Return the [X, Y] coordinate for the center point of the cell that contains the specified text.  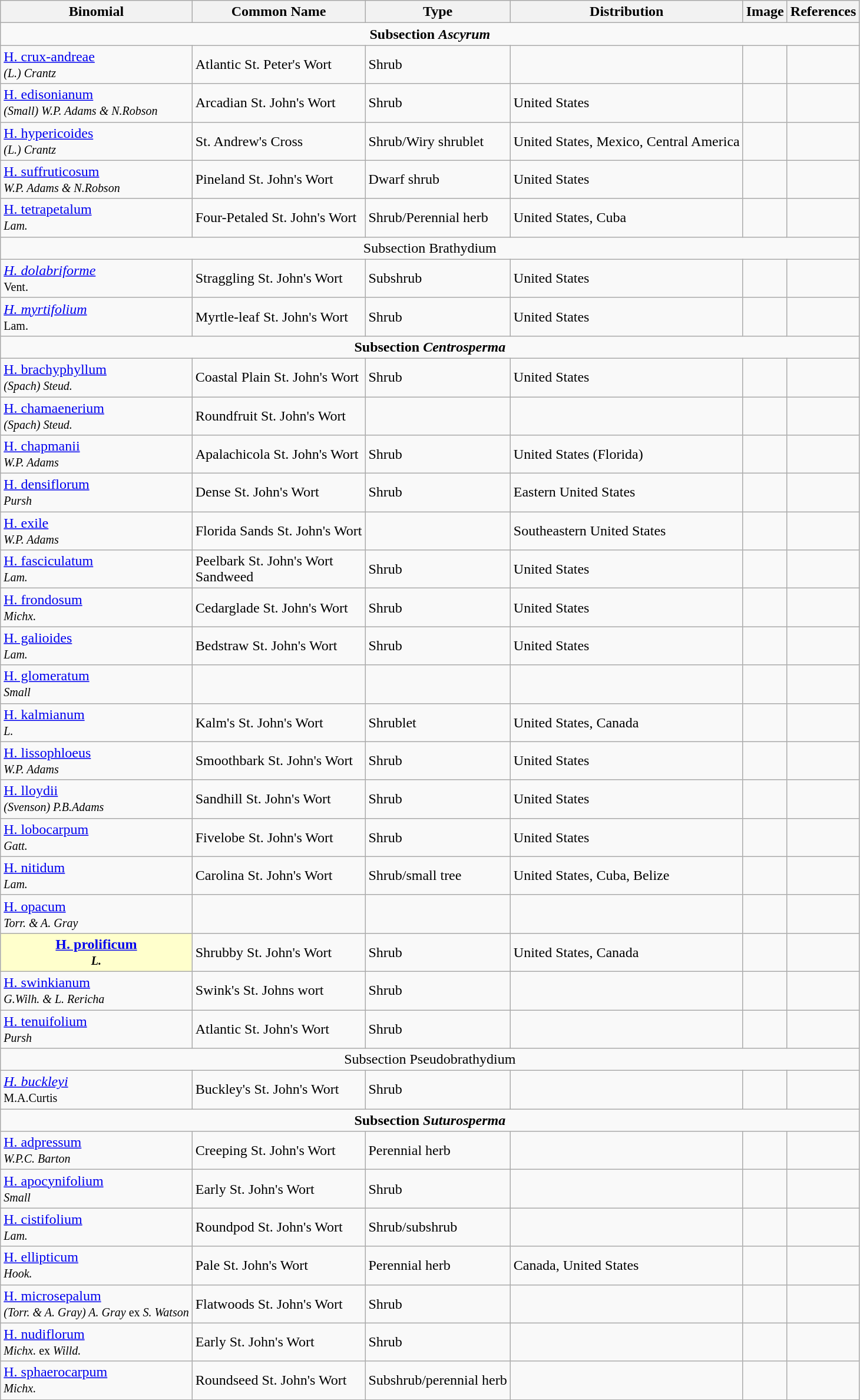
H. glomeratumSmall [97, 684]
H. lissophloeusW.P. Adams [97, 761]
H. chapmaniiW.P. Adams [97, 455]
Common Name [279, 12]
Peelbark St. John's WortSandweed [279, 569]
H. densiflorumPursh [97, 492]
Subsection Ascyrum [430, 34]
Canada, United States [627, 1265]
St. Andrew's Cross [279, 141]
H. fasciculatumLam. [97, 569]
Binomial [97, 12]
Creeping St. John's Wort [279, 1151]
H. tenuifoliumPursh [97, 1028]
H. edisonianum(Small) W.P. Adams & N.Robson [97, 102]
Subshrub/perennial herb [438, 1381]
H. lobocarpumGatt. [97, 838]
H. myrtifoliumLam. [97, 317]
Florida Sands St. John's Wort [279, 531]
H. sphaerocarpumMichx. [97, 1381]
H. kalmianumL. [97, 722]
Bedstraw St. John's Wort [279, 646]
Buckley's St. John's Wort [279, 1090]
Pineland St. John's Wort [279, 179]
United States, Cuba [627, 218]
Smoothbark St. John's Wort [279, 761]
Apalachicola St. John's Wort [279, 455]
Subsection Suturosperma [430, 1120]
H. frondosumMichx. [97, 608]
Shrublet [438, 722]
H. brachyphyllum(Spach) Steud. [97, 377]
Carolina St. John's Wort [279, 875]
Shrub/Perennial herb [438, 218]
Shrub/small tree [438, 875]
H. galioidesLam. [97, 646]
Image [765, 12]
H. swinkianumG.Wilh. & L. Rericha [97, 991]
References [823, 12]
United States, Cuba, Belize [627, 875]
Kalm's St. John's Wort [279, 722]
Swink's St. Johns wort [279, 991]
Four-Petaled St. John's Wort [279, 218]
H. dolabriformeVent. [97, 278]
Dwarf shrub [438, 179]
Shrub/Wiry shrublet [438, 141]
Subsection Brathydium [430, 248]
Shrubby St. John's Wort [279, 952]
H. suffruticosumW.P. Adams & N.Robson [97, 179]
H. adpressumW.P.C. Barton [97, 1151]
H. ellipticumHook. [97, 1265]
Subsection Pseudobrathydium [430, 1060]
United States (Florida) [627, 455]
H. opacumTorr. & A. Gray [97, 914]
Dense St. John's Wort [279, 492]
H. prolificumL. [97, 952]
Cedarglade St. John's Wort [279, 608]
H. chamaenerium(Spach) Steud. [97, 416]
Shrub/subshrub [438, 1227]
Pale St. John's Wort [279, 1265]
Roundfruit St. John's Wort [279, 416]
Atlantic St. John's Wort [279, 1028]
H. apocynifoliumSmall [97, 1189]
Atlantic St. Peter's Wort [279, 65]
Roundpod St. John's Wort [279, 1227]
Type [438, 12]
Fivelobe St. John's Wort [279, 838]
H. exileW.P. Adams [97, 531]
H. nitidumLam. [97, 875]
Subsection Centrosperma [430, 347]
H. tetrapetalumLam. [97, 218]
Sandhill St. John's Wort [279, 799]
H. lloydii(Svenson) P.B.Adams [97, 799]
H. crux-andreae(L.) Crantz [97, 65]
H. hypericoides(L.) Crantz [97, 141]
Flatwoods St. John's Wort [279, 1304]
H. cistifoliumLam. [97, 1227]
H. microsepalum(Torr. & A. Gray) A. Gray ex S. Watson [97, 1304]
Distribution [627, 12]
H. nudiflorumMichx. ex Willd. [97, 1342]
Myrtle-leaf St. John's Wort [279, 317]
United States, Mexico, Central America [627, 141]
Southeastern United States [627, 531]
Arcadian St. John's Wort [279, 102]
H. buckleyiM.A.Curtis [97, 1090]
Coastal Plain St. John's Wort [279, 377]
Subshrub [438, 278]
Straggling St. John's Wort [279, 278]
Eastern United States [627, 492]
Roundseed St. John's Wort [279, 1381]
